Capture the cell that displays the provided text and extract its [x, y] central coordinate. 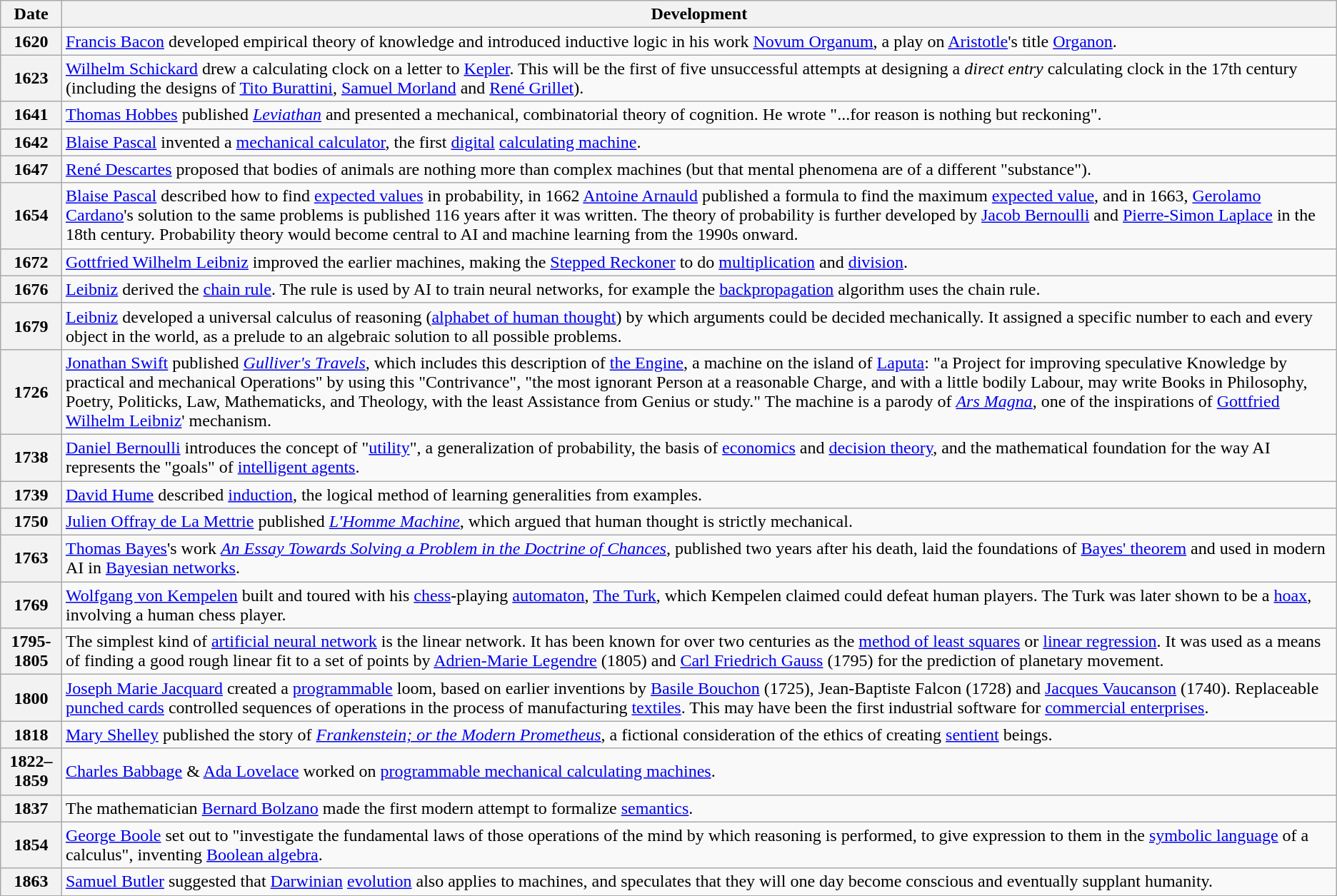
1620 [31, 41]
1750 [31, 522]
1647 [31, 169]
1863 [31, 882]
Development [698, 14]
Mary Shelley published the story of Frankenstein; or the Modern Prometheus, a fictional consideration of the ethics of creating sentient beings. [698, 735]
Francis Bacon developed empirical theory of knowledge and introduced inductive logic in his work Novum Organum, a play on Aristotle's title Organon. [698, 41]
Thomas Hobbes published Leviathan and presented a mechanical, combinatorial theory of cognition. He wrote "...for reason is nothing but reckoning". [698, 115]
1642 [31, 142]
1818 [31, 735]
1654 [31, 216]
1822–1859 [31, 771]
Leibniz derived the chain rule. The rule is used by AI to train neural networks, for example the backpropagation algorithm uses the chain rule. [698, 289]
1763 [31, 558]
1800 [31, 698]
David Hume described induction, the logical method of learning generalities from examples. [698, 495]
1769 [31, 605]
Blaise Pascal invented a mechanical calculator, the first digital calculating machine. [698, 142]
1738 [31, 457]
Date [31, 14]
1672 [31, 262]
Julien Offray de La Mettrie published L'Homme Machine, which argued that human thought is strictly mechanical. [698, 522]
1739 [31, 495]
1623 [31, 79]
1795-1805 [31, 651]
1726 [31, 391]
1854 [31, 845]
Charles Babbage & Ada Lovelace worked on programmable mechanical calculating machines. [698, 771]
Gottfried Wilhelm Leibniz improved the earlier machines, making the Stepped Reckoner to do multiplication and division. [698, 262]
The mathematician Bernard Bolzano made the first modern attempt to formalize semantics. [698, 808]
René Descartes proposed that bodies of animals are nothing more than complex machines (but that mental phenomena are of a different "substance"). [698, 169]
1676 [31, 289]
1641 [31, 115]
1679 [31, 326]
1837 [31, 808]
